Return (X, Y) of the center of cell containing provided text 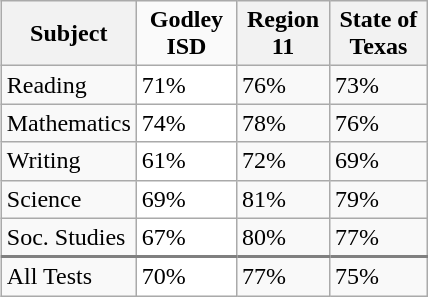
61% (186, 161)
Writing (68, 161)
72% (284, 161)
78% (284, 123)
Soc. Studies (68, 238)
Reading (68, 85)
Science (68, 199)
70% (186, 276)
67% (186, 238)
Godley ISD (186, 34)
73% (379, 85)
71% (186, 85)
75% (379, 276)
79% (379, 199)
81% (284, 199)
State of Texas (379, 34)
Subject (68, 34)
All Tests (68, 276)
80% (284, 238)
Mathematics (68, 123)
74% (186, 123)
Region 11 (284, 34)
